Return the [X, Y] coordinate for the center point of the cell that contains the specified text.  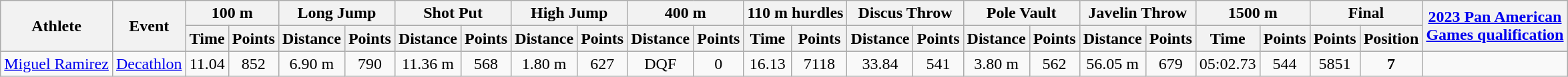
110 m hurdles [796, 13]
DQF [661, 64]
11.04 [207, 64]
544 [1284, 64]
Discus Throw [905, 13]
790 [370, 64]
400 m [686, 13]
Position [1391, 38]
16.13 [768, 64]
627 [602, 64]
679 [1171, 64]
7 [1391, 64]
2023 Pan American Games qualification [1495, 26]
Shot Put [453, 13]
Miguel Ramirez [57, 64]
High Jump [569, 13]
5851 [1335, 64]
6.90 m [311, 64]
562 [1055, 64]
56.05 m [1112, 64]
100 m [232, 13]
3.80 m [996, 64]
0 [718, 64]
11.36 m [427, 64]
Javelin Throw [1137, 13]
1500 m [1252, 13]
05:02.73 [1228, 64]
Event [149, 26]
Decathlon [149, 64]
Pole Vault [1021, 13]
Final [1366, 13]
568 [486, 64]
852 [254, 64]
7118 [820, 64]
Athlete [57, 26]
1.80 m [545, 64]
33.84 [880, 64]
Long Jump [336, 13]
541 [939, 64]
